Determine the (X, Y) coordinate at the center of the cell enclosing the given text.  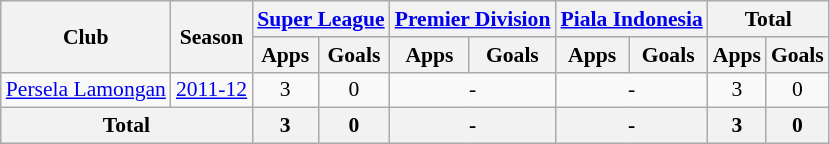
Piala Indonesia (631, 19)
Club (86, 36)
Super League (320, 19)
2011-12 (212, 90)
Season (212, 36)
Premier Division (473, 19)
Persela Lamongan (86, 90)
